Detect which cell encompasses the target text, then output its (x, y) center coordinate. 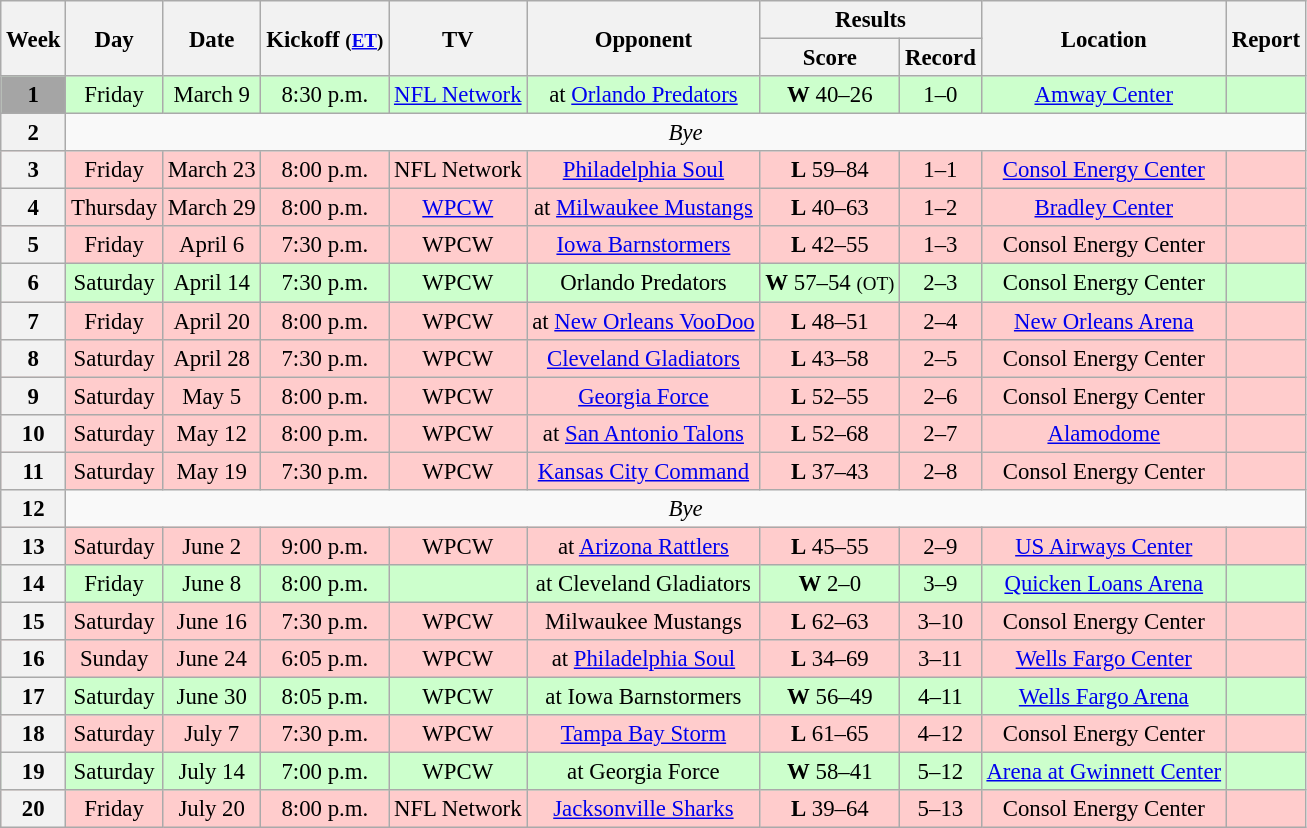
Philadelphia Soul (644, 170)
Arena at Gwinnett Center (1104, 772)
Iowa Barnstormers (644, 245)
17 (34, 697)
L 39–64 (830, 809)
10 (34, 433)
1 (34, 95)
March 9 (212, 95)
at Milwaukee Mustangs (644, 208)
Location (1104, 38)
W 56–49 (830, 697)
7:00 p.m. (325, 772)
L 62–63 (830, 621)
New Orleans Arena (1104, 321)
June 30 (212, 697)
4–12 (940, 734)
2 (34, 133)
L 37–43 (830, 471)
1–2 (940, 208)
W 57–54 (OT) (830, 283)
April 14 (212, 283)
L 34–69 (830, 659)
4 (34, 208)
2–8 (940, 471)
Amway Center (1104, 95)
May 5 (212, 396)
L 52–55 (830, 396)
May 19 (212, 471)
Date (212, 38)
Results (870, 20)
at Cleveland Gladiators (644, 584)
at Georgia Force (644, 772)
20 (34, 809)
March 29 (212, 208)
July 20 (212, 809)
July 14 (212, 772)
April 28 (212, 358)
9:00 p.m. (325, 546)
June 16 (212, 621)
Quicken Loans Arena (1104, 584)
July 7 (212, 734)
Cleveland Gladiators (644, 358)
3–10 (940, 621)
Opponent (644, 38)
9 (34, 396)
at Iowa Barnstormers (644, 697)
Wells Fargo Center (1104, 659)
11 (34, 471)
8:30 p.m. (325, 95)
at Orlando Predators (644, 95)
5–13 (940, 809)
L 52–68 (830, 433)
Report (1266, 38)
May 12 (212, 433)
W 2–0 (830, 584)
2–9 (940, 546)
Record (940, 58)
L 61–65 (830, 734)
US Airways Center (1104, 546)
Week (34, 38)
3–11 (940, 659)
14 (34, 584)
3 (34, 170)
8 (34, 358)
16 (34, 659)
June 24 (212, 659)
Thursday (114, 208)
L 48–51 (830, 321)
Tampa Bay Storm (644, 734)
at New Orleans VooDoo (644, 321)
L 45–55 (830, 546)
Alamodome (1104, 433)
4–11 (940, 697)
W 40–26 (830, 95)
Day (114, 38)
Score (830, 58)
6 (34, 283)
3–9 (940, 584)
Sunday (114, 659)
Kansas City Command (644, 471)
April 6 (212, 245)
7 (34, 321)
2–7 (940, 433)
March 23 (212, 170)
April 20 (212, 321)
18 (34, 734)
5 (34, 245)
Kickoff (ET) (325, 38)
L 42–55 (830, 245)
8:05 p.m. (325, 697)
15 (34, 621)
W 58–41 (830, 772)
Jacksonville Sharks (644, 809)
19 (34, 772)
1–0 (940, 95)
1–3 (940, 245)
6:05 p.m. (325, 659)
L 59–84 (830, 170)
2–6 (940, 396)
L 43–58 (830, 358)
Orlando Predators (644, 283)
Wells Fargo Arena (1104, 697)
L 40–63 (830, 208)
12 (34, 509)
June 2 (212, 546)
at Arizona Rattlers (644, 546)
at Philadelphia Soul (644, 659)
13 (34, 546)
1–1 (940, 170)
TV (458, 38)
2–5 (940, 358)
2–3 (940, 283)
2–4 (940, 321)
5–12 (940, 772)
Bradley Center (1104, 208)
June 8 (212, 584)
Georgia Force (644, 396)
at San Antonio Talons (644, 433)
Milwaukee Mustangs (644, 621)
